Return (x, y) of the center of cell containing provided text 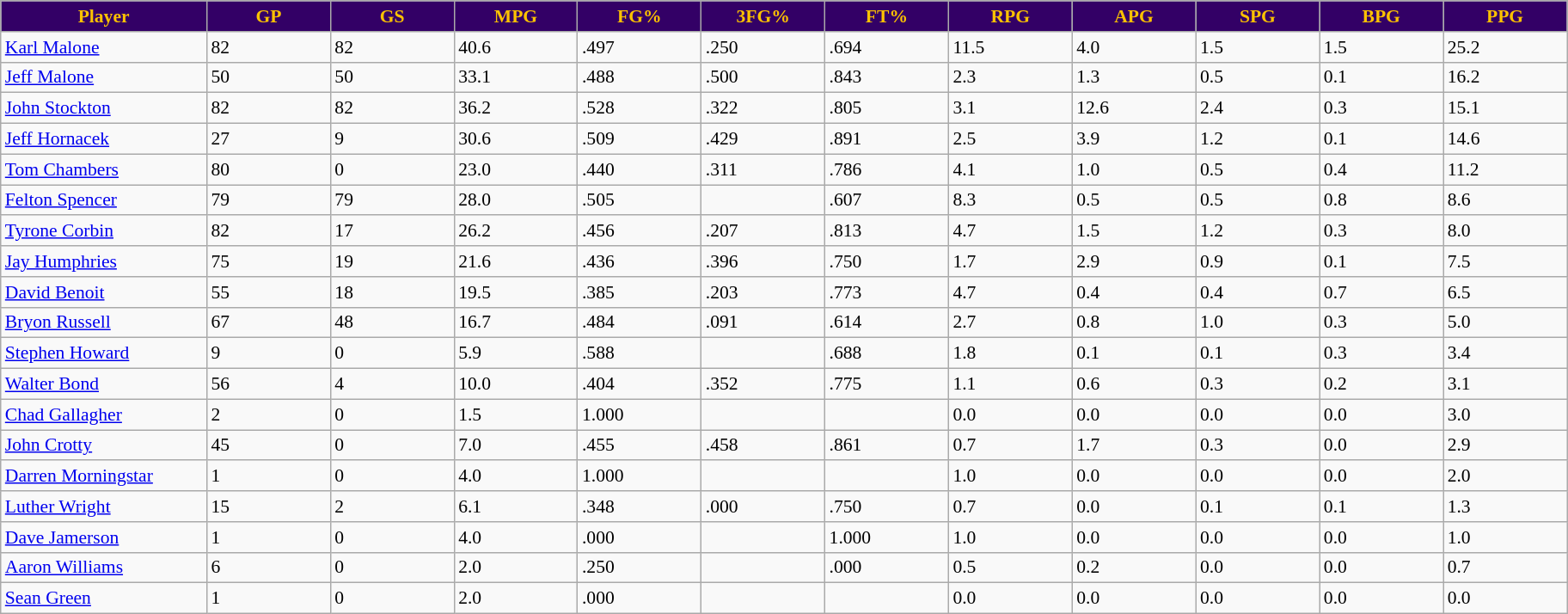
15.1 (1505, 108)
.488 (640, 77)
4 (392, 384)
FT% (887, 16)
.786 (887, 169)
21.6 (516, 261)
27 (268, 139)
.505 (640, 200)
2.4 (1258, 108)
Dave Jamerson (104, 537)
John Crotty (104, 445)
.404 (640, 384)
Jeff Malone (104, 77)
Tyrone Corbin (104, 231)
4.1 (1010, 169)
.458 (763, 445)
8.3 (1010, 200)
GS (392, 16)
16.7 (516, 322)
MPG (516, 16)
8.0 (1505, 231)
Player (104, 16)
Chad Gallagher (104, 414)
.436 (640, 261)
2.7 (1010, 322)
.813 (887, 231)
.456 (640, 231)
.484 (640, 322)
0.9 (1258, 261)
.509 (640, 139)
FG% (640, 16)
26.2 (516, 231)
Stephen Howard (104, 353)
33.1 (516, 77)
Jeff Hornacek (104, 139)
11.5 (1010, 47)
.773 (887, 292)
11.2 (1505, 169)
5.0 (1505, 322)
Felton Spencer (104, 200)
12.6 (1134, 108)
PPG (1505, 16)
Walter Bond (104, 384)
28.0 (516, 200)
David Benoit (104, 292)
.805 (887, 108)
.497 (640, 47)
.207 (763, 231)
Karl Malone (104, 47)
14.6 (1505, 139)
3.0 (1505, 414)
17 (392, 231)
.843 (887, 77)
John Stockton (104, 108)
BPG (1381, 16)
Bryon Russell (104, 322)
2.3 (1010, 77)
3FG% (763, 16)
.440 (640, 169)
Tom Chambers (104, 169)
.348 (640, 507)
40.6 (516, 47)
3.4 (1505, 353)
.528 (640, 108)
Sean Green (104, 599)
SPG (1258, 16)
.352 (763, 384)
.688 (887, 353)
6 (268, 568)
5.9 (516, 353)
36.2 (516, 108)
.311 (763, 169)
8.6 (1505, 200)
.455 (640, 445)
19 (392, 261)
6.5 (1505, 292)
16.2 (1505, 77)
.396 (763, 261)
0.6 (1134, 384)
19.5 (516, 292)
APG (1134, 16)
25.2 (1505, 47)
.203 (763, 292)
67 (268, 322)
.891 (887, 139)
23.0 (516, 169)
.322 (763, 108)
18 (392, 292)
48 (392, 322)
GP (268, 16)
2.5 (1010, 139)
.614 (887, 322)
.429 (763, 139)
45 (268, 445)
.091 (763, 322)
7.5 (1505, 261)
.607 (887, 200)
1.8 (1010, 353)
56 (268, 384)
6.1 (516, 507)
55 (268, 292)
Darren Morningstar (104, 476)
30.6 (516, 139)
75 (268, 261)
RPG (1010, 16)
.861 (887, 445)
80 (268, 169)
.588 (640, 353)
Jay Humphries (104, 261)
.775 (887, 384)
.385 (640, 292)
Aaron Williams (104, 568)
3.9 (1134, 139)
15 (268, 507)
7.0 (516, 445)
Luther Wright (104, 507)
.694 (887, 47)
.500 (763, 77)
1.1 (1010, 384)
10.0 (516, 384)
